Return the (X, Y) coordinate for the center point of the cell that contains the specified text.  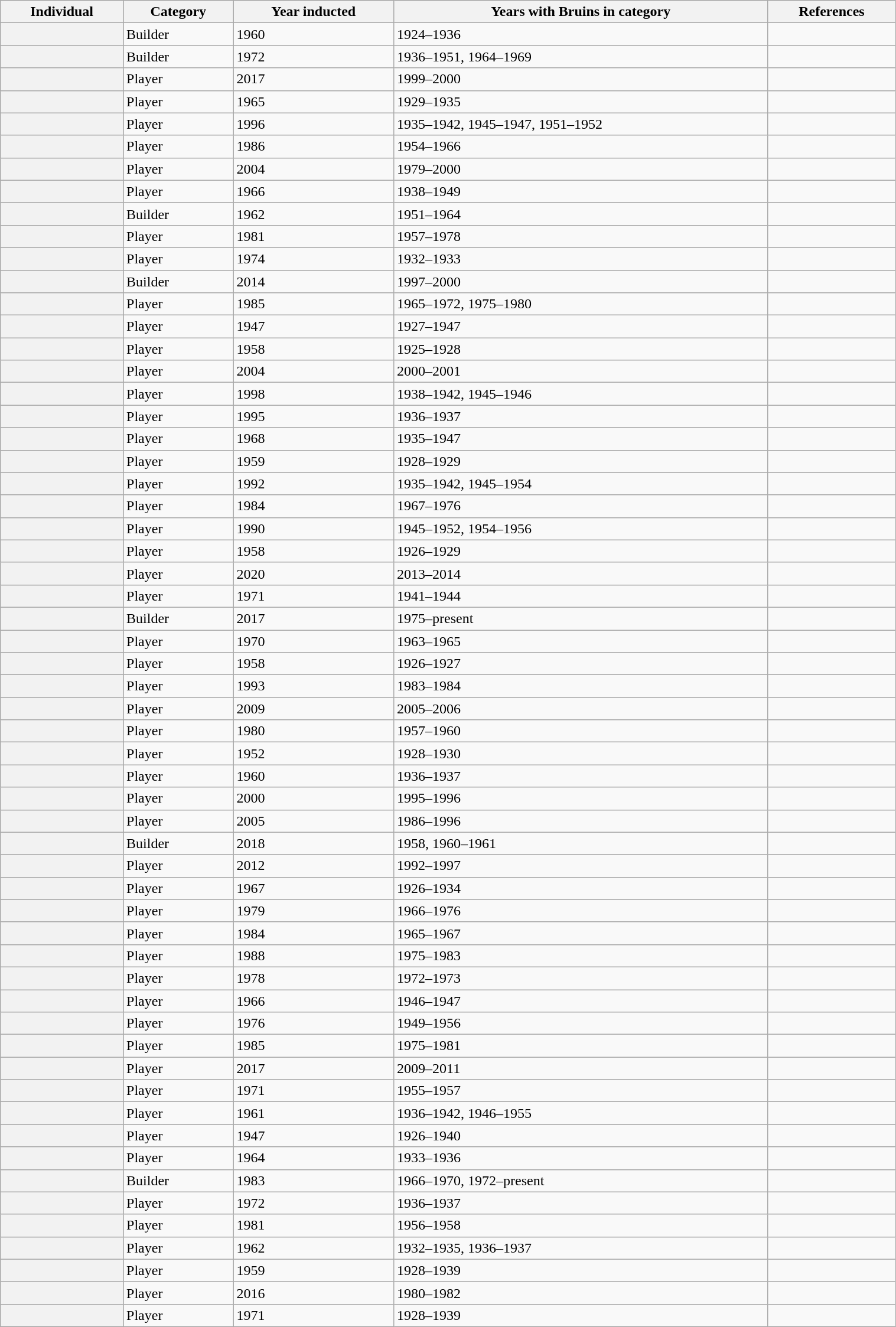
1965 (314, 102)
1936–1942, 1946–1955 (580, 1113)
2016 (314, 1293)
1935–1942, 1945–1954 (580, 484)
1954–1966 (580, 146)
1933–1936 (580, 1158)
1976 (314, 1023)
2020 (314, 573)
References (832, 12)
2005 (314, 821)
1992–1997 (580, 866)
1979 (314, 911)
1951–1964 (580, 214)
1949–1956 (580, 1023)
1980–1982 (580, 1293)
Category (178, 12)
1941–1944 (580, 596)
1990 (314, 529)
1938–1942, 1945–1946 (580, 394)
1978 (314, 978)
Individual (62, 12)
1936–1951, 1964–1969 (580, 57)
1967 (314, 888)
1966–1970, 1972–present (580, 1181)
1992 (314, 484)
1956–1958 (580, 1225)
1995 (314, 416)
1932–1935, 1936–1937 (580, 1248)
1932–1933 (580, 259)
1975–present (580, 618)
1964 (314, 1158)
1926–1940 (580, 1136)
2000–2001 (580, 371)
1972–1973 (580, 978)
Years with Bruins in category (580, 12)
1926–1934 (580, 888)
1924–1936 (580, 34)
2009–2011 (580, 1068)
1970 (314, 641)
1983 (314, 1181)
1993 (314, 686)
1999–2000 (580, 79)
2014 (314, 282)
1928–1930 (580, 754)
1965–1972, 1975–1980 (580, 304)
1983–1984 (580, 686)
1975–1983 (580, 956)
1975–1981 (580, 1046)
1935–1947 (580, 439)
1963–1965 (580, 641)
1929–1935 (580, 102)
1995–1996 (580, 798)
2009 (314, 709)
1945–1952, 1954–1956 (580, 529)
1980 (314, 731)
1965–1967 (580, 933)
1938–1949 (580, 191)
1927–1947 (580, 327)
1958, 1960–1961 (580, 843)
1955–1957 (580, 1091)
1928–1929 (580, 461)
1935–1942, 1945–1947, 1951–1952 (580, 124)
1926–1927 (580, 664)
1952 (314, 754)
1979–2000 (580, 169)
1968 (314, 439)
1996 (314, 124)
1974 (314, 259)
1926–1929 (580, 551)
1998 (314, 394)
2000 (314, 798)
1997–2000 (580, 282)
1946–1947 (580, 1001)
2018 (314, 843)
1988 (314, 956)
1957–1960 (580, 731)
1967–1976 (580, 506)
2013–2014 (580, 573)
1986 (314, 146)
1986–1996 (580, 821)
1925–1928 (580, 349)
1957–1978 (580, 236)
1961 (314, 1113)
2012 (314, 866)
1966–1976 (580, 911)
2005–2006 (580, 709)
Year inducted (314, 12)
